Detect which cell encompasses the target text, then output its (x, y) center coordinate. 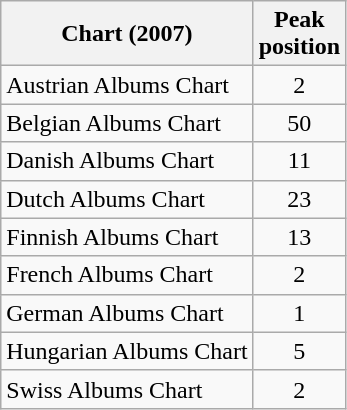
Dutch Albums Chart (127, 199)
1 (299, 313)
13 (299, 237)
Austrian Albums Chart (127, 85)
Belgian Albums Chart (127, 123)
Swiss Albums Chart (127, 389)
23 (299, 199)
French Albums Chart (127, 275)
Danish Albums Chart (127, 161)
Chart (2007) (127, 34)
50 (299, 123)
Peakposition (299, 34)
Hungarian Albums Chart (127, 351)
Finnish Albums Chart (127, 237)
5 (299, 351)
11 (299, 161)
German Albums Chart (127, 313)
